Locate the cell with the specified text and output its (x, y) center coordinate. 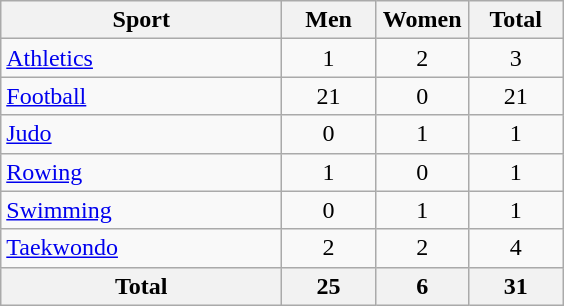
6 (422, 286)
Sport (142, 20)
Judo (142, 134)
4 (516, 248)
3 (516, 58)
25 (329, 286)
Rowing (142, 172)
Football (142, 96)
Taekwondo (142, 248)
Athletics (142, 58)
Swimming (142, 210)
Men (329, 20)
31 (516, 286)
Women (422, 20)
